Pinpoint the cell where the given text exists, returning its (X, Y) midpoint coordinate. 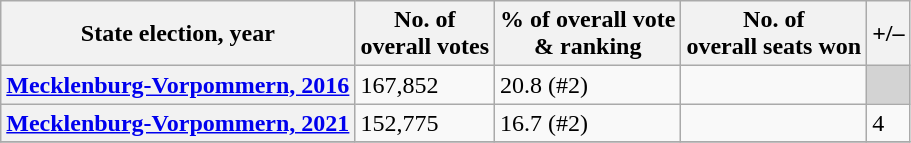
152,775 (425, 123)
Mecklenburg-Vorpommern, 2016 (178, 85)
167,852 (425, 85)
+/– (888, 34)
No. ofoverall votes (425, 34)
4 (888, 123)
No. ofoverall seats won (774, 34)
16.7 (#2) (588, 123)
20.8 (#2) (588, 85)
State election, year (178, 34)
% of overall vote & ranking (588, 34)
Mecklenburg-Vorpommern, 2021 (178, 123)
